Pinpoint the cell where the given text exists, returning its [X, Y] midpoint coordinate. 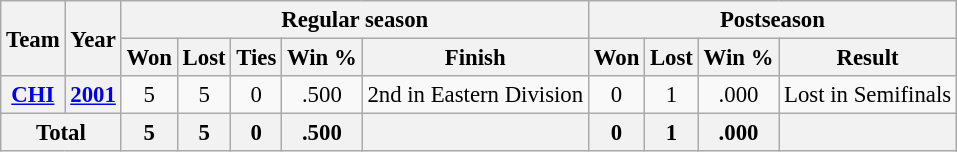
Result [868, 58]
Year [93, 38]
CHI [33, 95]
2nd in Eastern Division [475, 95]
Total [61, 133]
Postseason [772, 20]
Ties [256, 58]
Finish [475, 58]
2001 [93, 95]
Regular season [354, 20]
Team [33, 38]
Lost in Semifinals [868, 95]
